Extract the [X, Y] coordinate from the center of the cell holding the provided text.  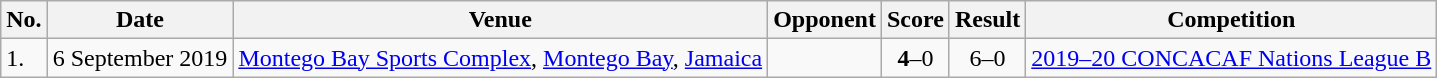
No. [24, 20]
Opponent [825, 20]
2019–20 CONCACAF Nations League B [1232, 58]
Venue [500, 20]
Competition [1232, 20]
Montego Bay Sports Complex, Montego Bay, Jamaica [500, 58]
Score [915, 20]
6 September 2019 [140, 58]
Result [987, 20]
4–0 [915, 58]
Date [140, 20]
1. [24, 58]
6–0 [987, 58]
